Determine the (X, Y) coordinate at the center of the cell enclosing the given text.  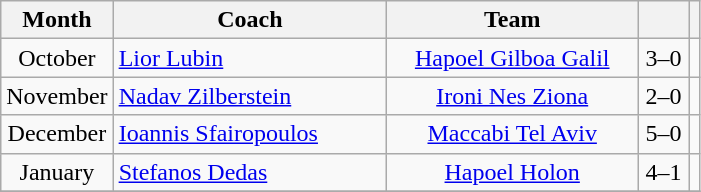
2–0 (664, 96)
Maccabi Tel Aviv (512, 134)
4–1 (664, 172)
Team (512, 20)
Hapoel Gilboa Galil (512, 58)
November (57, 96)
Lior Lubin (250, 58)
Hapoel Holon (512, 172)
Ironi Nes Ziona (512, 96)
Month (57, 20)
Coach (250, 20)
3–0 (664, 58)
5–0 (664, 134)
Stefanos Dedas (250, 172)
October (57, 58)
Nadav Zilberstein (250, 96)
December (57, 134)
Ioannis Sfairopoulos (250, 134)
January (57, 172)
